Pinpoint the cell where the given text exists, returning its (X, Y) midpoint coordinate. 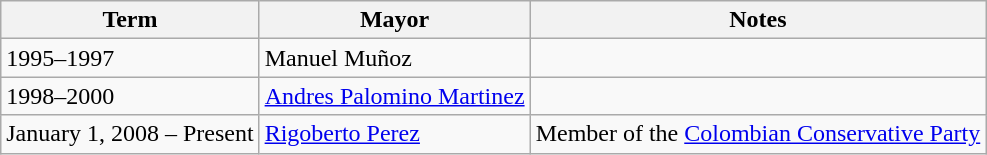
Notes (758, 20)
Andres Palomino Martinez (394, 96)
Term (130, 20)
Member of the Colombian Conservative Party (758, 134)
January 1, 2008 – Present (130, 134)
1998–2000 (130, 96)
Manuel Muñoz (394, 58)
1995–1997 (130, 58)
Mayor (394, 20)
Rigoberto Perez (394, 134)
